Identify which cell holds the provided text, then report its (x, y) central coordinate. 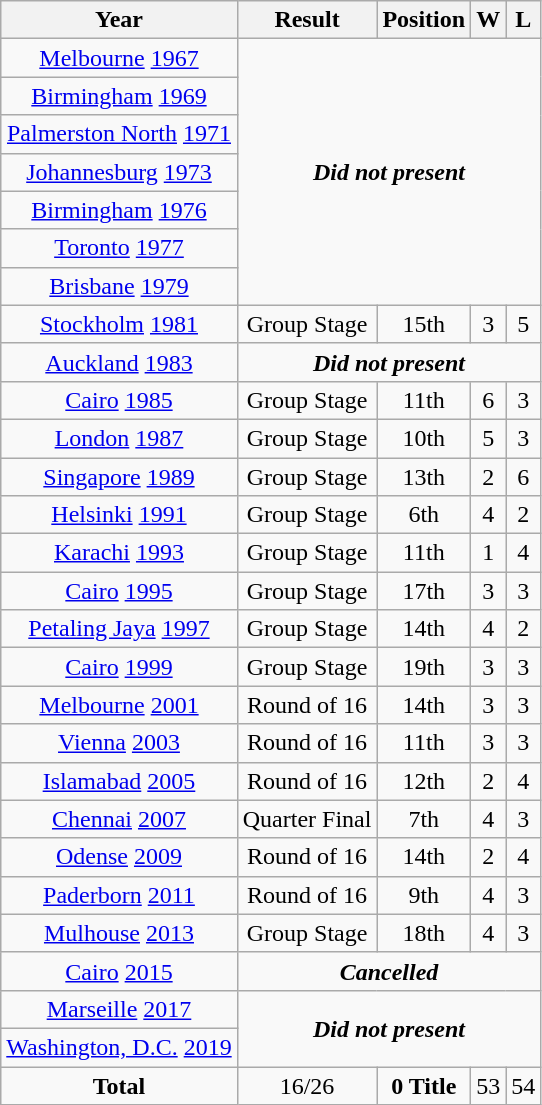
Petaling Jaya 1997 (119, 629)
Cancelled (389, 971)
Palmerston North 1971 (119, 134)
Washington, D.C. 2019 (119, 1047)
7th (424, 819)
Cairo 1985 (119, 400)
Islamabad 2005 (119, 781)
Melbourne 1967 (119, 58)
16/26 (307, 1085)
53 (488, 1085)
Birmingham 1976 (119, 210)
Result (307, 20)
Vienna 2003 (119, 743)
13th (424, 477)
17th (424, 591)
Marseille 2017 (119, 1009)
Year (119, 20)
Toronto 1977 (119, 248)
1 (488, 553)
L (524, 20)
9th (424, 895)
Helsinki 1991 (119, 515)
Singapore 1989 (119, 477)
Quarter Final (307, 819)
Cairo 1995 (119, 591)
Birmingham 1969 (119, 96)
Johannesburg 1973 (119, 172)
W (488, 20)
18th (424, 933)
Karachi 1993 (119, 553)
London 1987 (119, 438)
Odense 2009 (119, 857)
Total (119, 1085)
12th (424, 781)
Mulhouse 2013 (119, 933)
15th (424, 324)
Melbourne 2001 (119, 705)
Stockholm 1981 (119, 324)
10th (424, 438)
Position (424, 20)
Chennai 2007 (119, 819)
Brisbane 1979 (119, 286)
Paderborn 2011 (119, 895)
0 Title (424, 1085)
Auckland 1983 (119, 362)
Cairo 2015 (119, 971)
Cairo 1999 (119, 667)
6th (424, 515)
54 (524, 1085)
19th (424, 667)
